Detect which cell encompasses the target text, then output its (X, Y) center coordinate. 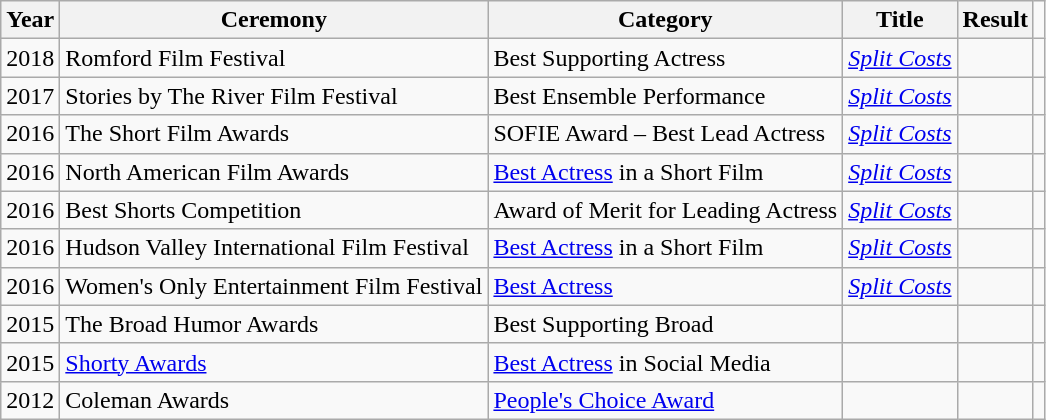
Best Actress (666, 286)
Best Supporting Actress (666, 58)
Title (900, 20)
Category (666, 20)
Best Ensemble Performance (666, 96)
Best Supporting Broad (666, 324)
Award of Merit for Leading Actress (666, 210)
The Short Film Awards (274, 134)
North American Film Awards (274, 172)
Ceremony (274, 20)
Result (995, 20)
Coleman Awards (274, 400)
Hudson Valley International Film Festival (274, 248)
Best Actress in Social Media (666, 362)
Shorty Awards (274, 362)
2018 (30, 58)
People's Choice Award (666, 400)
Stories by The River Film Festival (274, 96)
2017 (30, 96)
2012 (30, 400)
Women's Only Entertainment Film Festival (274, 286)
SOFIE Award – Best Lead Actress (666, 134)
The Broad Humor Awards (274, 324)
Year (30, 20)
Best Shorts Competition (274, 210)
Romford Film Festival (274, 58)
